Capture the cell that displays the provided text and extract its (X, Y) central coordinate. 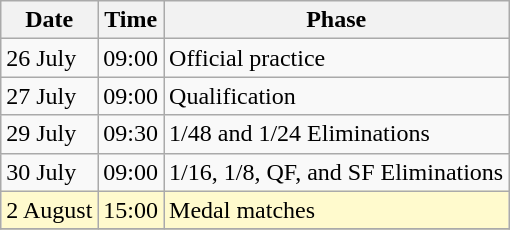
29 July (50, 134)
Medal matches (336, 210)
Official practice (336, 58)
1/16, 1/8, QF, and SF Eliminations (336, 172)
Qualification (336, 96)
27 July (50, 96)
26 July (50, 58)
Date (50, 20)
1/48 and 1/24 Eliminations (336, 134)
09:30 (131, 134)
2 August (50, 210)
15:00 (131, 210)
Phase (336, 20)
30 July (50, 172)
Time (131, 20)
